Capture the cell that displays the provided text and extract its [x, y] central coordinate. 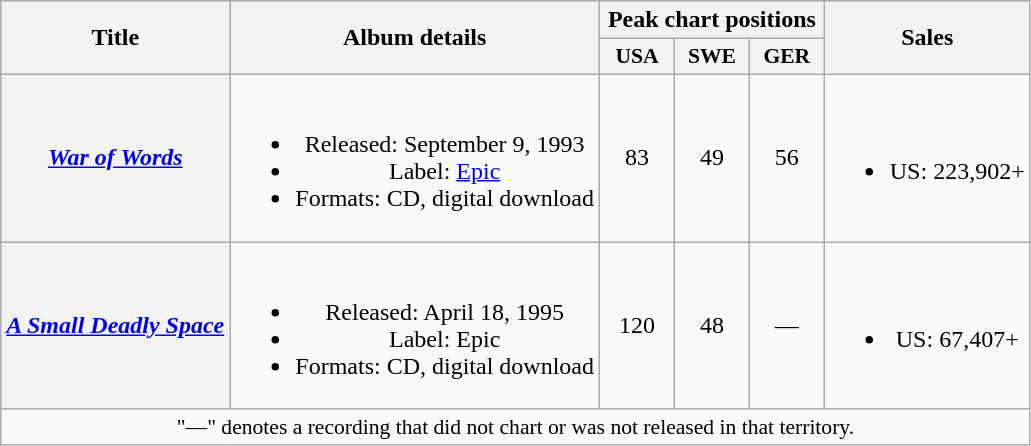
49 [712, 158]
120 [638, 326]
US: 223,902+ [927, 158]
A Small Deadly Space [116, 326]
Title [116, 38]
83 [638, 158]
— [786, 326]
Peak chart positions [712, 20]
US: 67,407+ [927, 326]
SWE [712, 57]
Album details [415, 38]
Released: September 9, 1993Label: EpicFormats: CD, digital download [415, 158]
56 [786, 158]
Sales [927, 38]
USA [638, 57]
"—" denotes a recording that did not chart or was not released in that territory. [516, 427]
Released: April 18, 1995Label: EpicFormats: CD, digital download [415, 326]
War of Words [116, 158]
48 [712, 326]
GER [786, 57]
